Search for the cell housing the specified text and yield its (X, Y) center coordinate. 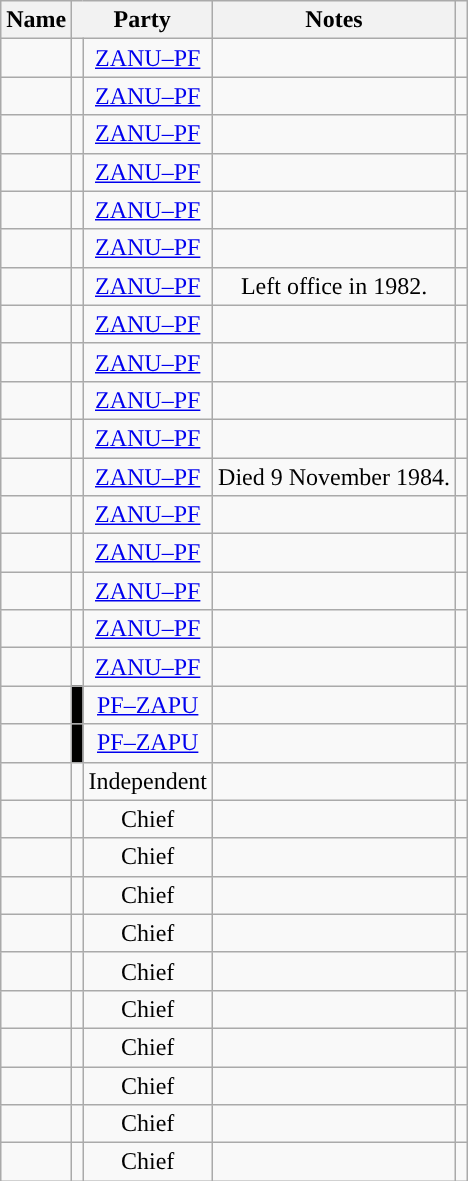
Independent (148, 781)
Left office in 1982. (334, 286)
Notes (334, 20)
Name (36, 20)
Party (142, 20)
Died 9 November 1984. (334, 477)
